Determine the [X, Y] coordinate at the center of the cell enclosing the given text.  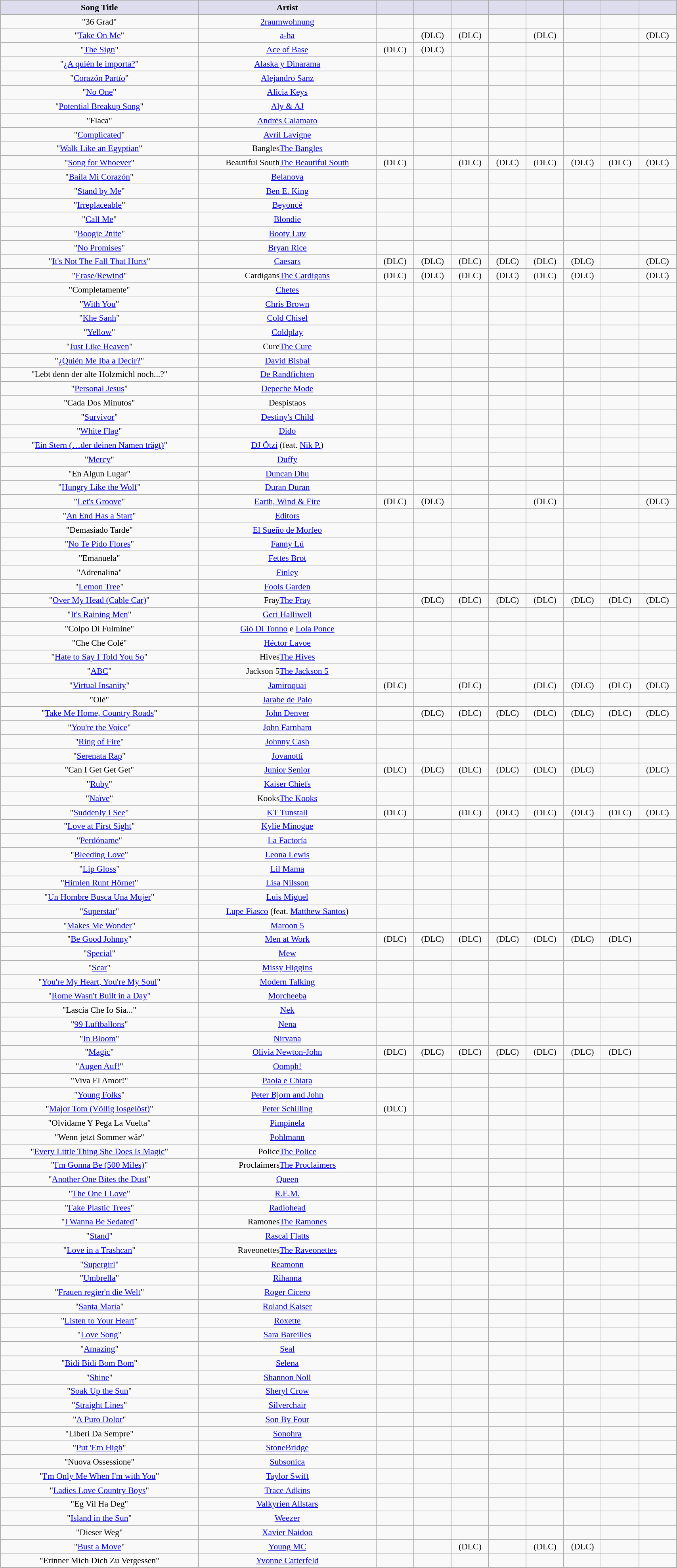
"No One" [99, 92]
"It's Raining Men" [99, 615]
Roxette [287, 1321]
"Adrenalina" [99, 572]
Seal [287, 1349]
"Serenata Rap" [99, 756]
Belanova [287, 177]
"In Bloom" [99, 1038]
RaveonettesThe Raveonettes [287, 1250]
"The One I Love" [99, 1193]
Selena [287, 1363]
"Stand by Me" [99, 191]
"Makes Me Wonder" [99, 925]
Kaiser Chiefs [287, 784]
Jovanotti [287, 756]
"Un Hombre Busca Una Mujer" [99, 897]
Luis Miguel [287, 897]
KT Tunstall [287, 812]
R.E.M. [287, 1193]
"Yellow" [99, 332]
Maroon 5 [287, 925]
Despistaos [287, 403]
"Lip Gloss" [99, 869]
"99 Luftballons" [99, 1024]
"Demasiado Tarde" [99, 530]
"You're the Voice" [99, 728]
Taylor Swift [287, 1476]
"Hate to Say I Told You So" [99, 657]
Alaska y Dinarama [287, 64]
"Special" [99, 954]
Lisa Nilsson [287, 883]
Shannon Noll [287, 1377]
CureThe Cure [287, 346]
Trace Adkins [287, 1490]
"Island in the Sun" [99, 1518]
Geri Halliwell [287, 615]
"Straight Lines" [99, 1405]
Caesars [287, 262]
ProclaimersThe Proclaimers [287, 1165]
Silverchair [287, 1405]
"Shine" [99, 1377]
"Nuova Ossessione" [99, 1462]
Rihanna [287, 1278]
"Every Little Thing She Does Is Magic" [99, 1151]
"I'm Gonna Be (500 Miles)" [99, 1165]
Leona Lewis [287, 855]
"An End Has a Start" [99, 516]
Lil Mama [287, 869]
"Cada Dos Minutos" [99, 403]
"Put 'Em High" [99, 1448]
Mew [287, 954]
Alicia Keys [287, 92]
Finley [287, 572]
"Khe Sanh" [99, 318]
"Mercy" [99, 459]
Avril Lavigne [287, 134]
"Ein Stern (…der deinen Namen trägt)" [99, 445]
"ABC" [99, 671]
Nirvana [287, 1038]
"36 Grad" [99, 21]
"Superstar" [99, 911]
BanglesThe Bangles [287, 149]
Nek [287, 1010]
"Another One Bites the Dust" [99, 1180]
Jarabe de Palo [287, 699]
a-ha [287, 36]
"Hungry Like the Wolf" [99, 488]
Andrés Calamaro [287, 120]
"Major Tom (Völlig losgelöst)" [99, 1109]
"Lascia Che Io Sia..." [99, 1010]
"With You" [99, 304]
Depeche Mode [287, 389]
Sheryl Crow [287, 1391]
Peter Bjorn and John [287, 1095]
"Corazón Partío" [99, 78]
"Frauen regier'n die Welt" [99, 1293]
Cold Chisel [287, 318]
Xavier Naidoo [287, 1532]
"Lebt denn der alte Holzmichl noch...?" [99, 375]
Sonohra [287, 1434]
"Magic" [99, 1052]
Destiny's Child [287, 417]
Ben E. King [287, 191]
Alejandro Sanz [287, 78]
Olivia Newton-John [287, 1052]
Chetes [287, 290]
"Olé" [99, 699]
Paola e Chiara [287, 1080]
"Bidi Bidi Bom Bom" [99, 1363]
"A Puro Dolor" [99, 1419]
"Umbrella" [99, 1278]
"Love in a Trashcan" [99, 1250]
Roland Kaiser [287, 1306]
"Ruby" [99, 784]
Jamiroquai [287, 685]
FrayThe Fray [287, 600]
Queen [287, 1180]
"Himlen Runt Hörnet" [99, 883]
"Survivor" [99, 417]
De Randfichten [287, 375]
"Ladies Love Country Boys" [99, 1490]
DJ Ötzi (feat. Nik P.) [287, 445]
Earth, Wind & Fire [287, 502]
Blondie [287, 219]
Duran Duran [287, 488]
"Completamente" [99, 290]
Editors [287, 516]
"Song for Whoever" [99, 163]
"Listen to Your Heart" [99, 1321]
"Baila Mi Corazón" [99, 177]
"Supergirl" [99, 1264]
StoneBridge [287, 1448]
Duffy [287, 459]
Dido [287, 431]
"Colpo Di Fulmine" [99, 629]
David Bisbal [287, 360]
Artist [287, 8]
Roger Cicero [287, 1293]
"Be Good Johnny" [99, 939]
"You're My Heart, You're My Soul" [99, 982]
Kylie Minogue [287, 826]
RamonesThe Ramones [287, 1222]
Men at Work [287, 939]
"Potential Breakup Song" [99, 106]
"Personal Jesus" [99, 389]
"Let's Groove" [99, 502]
Radiohead [287, 1208]
"Suddenly I See" [99, 812]
Song Title [99, 8]
Aly & AJ [287, 106]
Duncan Dhu [287, 473]
La Factoría [287, 841]
"En Algun Lugar" [99, 473]
Missy Higgins [287, 968]
Subsonica [287, 1462]
"Soak Up the Sun" [99, 1391]
Sara Bareilles [287, 1335]
"Augen Auf!" [99, 1067]
"Perdóname" [99, 841]
Nena [287, 1024]
CardigansThe Cardigans [287, 276]
Beautiful SouthThe Beautiful South [287, 163]
"Complicated" [99, 134]
"Love at First Sight" [99, 826]
"No Promises" [99, 247]
"Take On Me" [99, 36]
Johnny Cash [287, 742]
2raumwohnung [287, 21]
"Can I Get Get Get" [99, 770]
KooksThe Kooks [287, 798]
Booty Luv [287, 233]
"Take Me Home, Country Roads" [99, 713]
"Dieser Weg" [99, 1532]
"Fake Plastic Trees" [99, 1208]
"Walk Like an Egyptian" [99, 149]
Héctor Lavoe [287, 643]
Jackson 5The Jackson 5 [287, 671]
Morcheeba [287, 996]
"Wenn jetzt Sommer wär" [99, 1137]
"Boogie 2nite" [99, 233]
Modern Talking [287, 982]
John Farnham [287, 728]
"Ring of Fire" [99, 742]
"I'm Only Me When I'm with You" [99, 1476]
Oomph! [287, 1067]
"Naïve" [99, 798]
Weezer [287, 1518]
"Lemon Tree" [99, 586]
Beyoncé [287, 205]
Fettes Brot [287, 558]
"Stand" [99, 1236]
"Flaca" [99, 120]
John Denver [287, 713]
Young MC [287, 1547]
"¿Quién Me Iba a Decir?" [99, 360]
"Erase/Rewind" [99, 276]
Ace of Base [287, 50]
"Amazing" [99, 1349]
Fools Garden [287, 586]
"Just Like Heaven" [99, 346]
Coldplay [287, 332]
Yvonne Catterfeld [287, 1561]
"Young Folks" [99, 1095]
"Liberi Da Sempre" [99, 1434]
"¿A quién le importa?" [99, 64]
Peter Schilling [287, 1109]
"I Wanna Be Sedated" [99, 1222]
"Bust a Move" [99, 1547]
"Rome Wasn't Built in a Day" [99, 996]
Lupe Fiasco (feat. Matthew Santos) [287, 911]
"Emanuela" [99, 558]
"Che Che Colé" [99, 643]
"Irreplaceable" [99, 205]
"Call Me" [99, 219]
"The Sign" [99, 50]
Rascal Flatts [287, 1236]
Pohlmann [287, 1137]
"Virtual Insanity" [99, 685]
Giò Di Tonno e Lola Ponce [287, 629]
Valkyrien Allstars [287, 1504]
"White Flag" [99, 431]
"Over My Head (Cable Car)" [99, 600]
"Eg Vil Ha Deg" [99, 1504]
HivesThe Hives [287, 657]
"Bleeding Love" [99, 855]
"No Te Pido Flores" [99, 544]
"Erinner Mich Dich Zu Vergessen" [99, 1561]
Fanny Lú [287, 544]
Junior Senior [287, 770]
"Viva El Amor!" [99, 1080]
"Scar" [99, 968]
PoliceThe Police [287, 1151]
"Santa Maria" [99, 1306]
El Sueño de Morfeo [287, 530]
Son By Four [287, 1419]
Pimpinela [287, 1123]
"Love Song" [99, 1335]
Chris Brown [287, 304]
Bryan Rice [287, 247]
"Olvidame Y Pega La Vuelta" [99, 1123]
Reamonn [287, 1264]
"It's Not The Fall That Hurts" [99, 262]
